For the text-containing cell, return its midpoint in (X, Y) coordinate format. 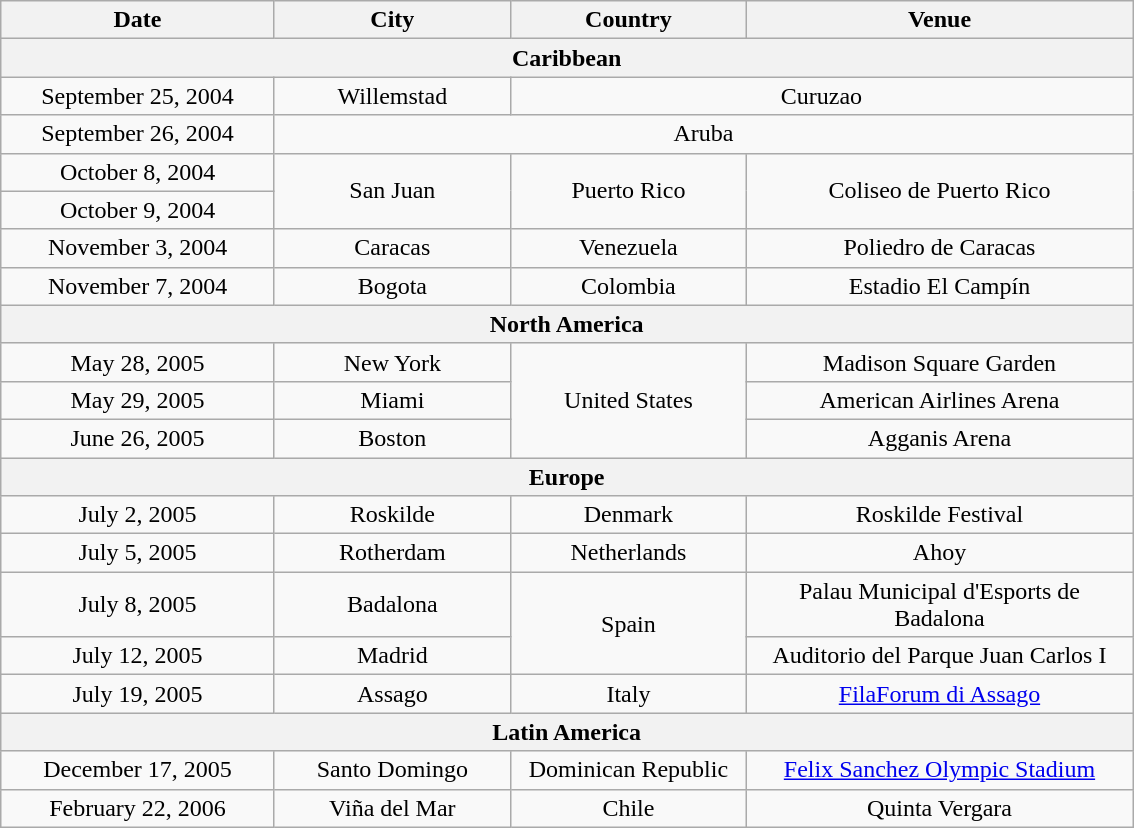
Coliseo de Puerto Rico (939, 191)
Madison Square Garden (939, 362)
FilaForum di Assago (939, 694)
Venue (939, 20)
Caribbean (567, 58)
Badalona (392, 604)
May 29, 2005 (138, 400)
July 19, 2005 (138, 694)
Miami (392, 400)
November 7, 2004 (138, 286)
Date (138, 20)
July 2, 2005 (138, 515)
Italy (628, 694)
Europe (567, 477)
United States (628, 400)
New York (392, 362)
Roskilde Festival (939, 515)
February 22, 2006 (138, 808)
North America (567, 324)
Dominican Republic (628, 770)
Willemstad (392, 96)
July 5, 2005 (138, 553)
Estadio El Campín (939, 286)
Palau Municipal d'Esports de Badalona (939, 604)
September 26, 2004 (138, 134)
December 17, 2005 (138, 770)
September 25, 2004 (138, 96)
Santo Domingo (392, 770)
July 12, 2005 (138, 656)
San Juan (392, 191)
Rotherdam (392, 553)
Agganis Arena (939, 438)
May 28, 2005 (138, 362)
Puerto Rico (628, 191)
Ahoy (939, 553)
Denmark (628, 515)
Curuzao (821, 96)
November 3, 2004 (138, 248)
Assago (392, 694)
October 9, 2004 (138, 210)
Latin America (567, 732)
June 26, 2005 (138, 438)
Venezuela (628, 248)
Colombia (628, 286)
October 8, 2004 (138, 172)
Auditorio del Parque Juan Carlos I (939, 656)
Quinta Vergara (939, 808)
Chile (628, 808)
Spain (628, 624)
American Airlines Arena (939, 400)
Country (628, 20)
Caracas (392, 248)
July 8, 2005 (138, 604)
Netherlands (628, 553)
Roskilde (392, 515)
Poliedro de Caracas (939, 248)
Boston (392, 438)
City (392, 20)
Viña del Mar (392, 808)
Madrid (392, 656)
Felix Sanchez Olympic Stadium (939, 770)
Bogota (392, 286)
Aruba (703, 134)
